Capture the cell that displays the provided text and extract its (X, Y) central coordinate. 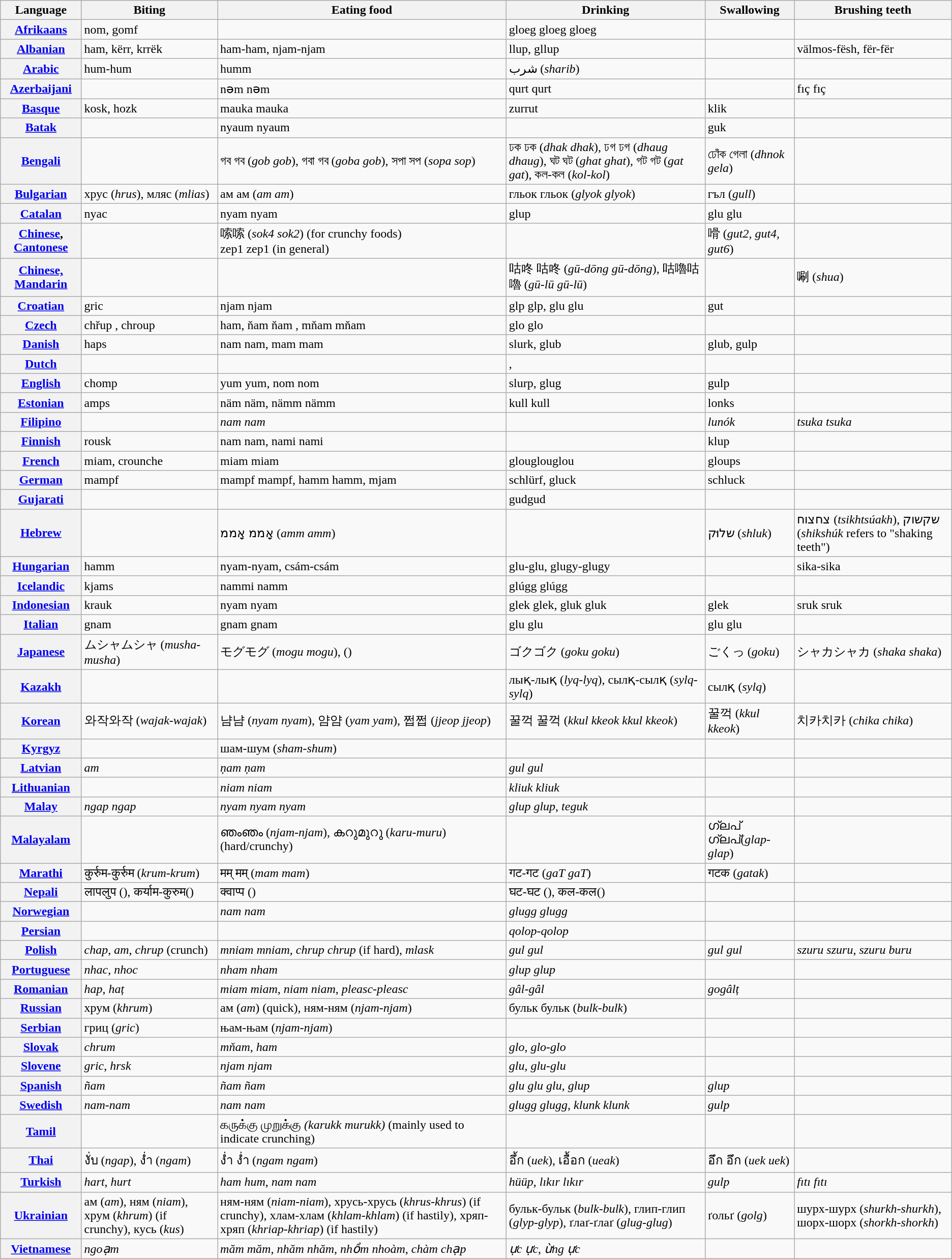
Malayalam (41, 839)
ам (am) (quick), ням-ням (njam-njam) (362, 1008)
välmos-fësh, fër-fër (873, 49)
kliuk kliuk (605, 787)
Serbian (41, 1028)
Czech (41, 325)
ง่ำ ง่ำ (ngam ngam) (362, 1160)
꿀꺽 (kkul kkeok) (750, 721)
Romanian (41, 989)
Arabic (41, 69)
nham nham (362, 970)
glek (750, 605)
गट-गट (gaT gaT) (605, 872)
klup (750, 441)
Finnish (41, 441)
gloups (750, 460)
ґольґ (golg) (750, 1215)
냠냠 (nyam nyam), 얌얌 (yam yam), 쩝쩝 (jjeop jjeop) (362, 721)
ực ực, ừng ực (605, 1249)
hap, haț (150, 989)
Basque (41, 108)
Nepali (41, 892)
fıç fıç (873, 89)
French (41, 460)
nyaum nyaum (362, 128)
krauk (150, 605)
glugg glugg (605, 912)
mampf mampf, hamm hamm, mjam (362, 480)
nyac (150, 213)
שלוּק (shluk) (750, 533)
Dutch (41, 364)
kosk, hozk (150, 108)
tsuka tsuka (873, 422)
ам (am), ням (niam), хрум (khrum) (if crunchy), кусь (kus) (150, 1215)
näm näm, nämm nämm (362, 402)
glouglouglou (605, 460)
gut (750, 306)
lonks (750, 402)
nhac, nhoc (150, 970)
klik (750, 108)
English (41, 383)
zurrut (605, 108)
лық-лық (lyq-lyq), сылқ-сылқ (sylq-sylq) (605, 687)
Danish (41, 344)
치카치카 (chika chika) (873, 721)
Estonian (41, 402)
Gujarati (41, 500)
nom, gomf (150, 30)
humm (362, 69)
glúgg glúgg (605, 585)
шурх-шурх (shurkh-shurkh), шорх-шорх (shorkh-shorkh) (873, 1215)
mniam mniam, chrup chrup (if hard), mlask (362, 950)
glo glo (605, 325)
ഗ്ലപ് ഗ്ലപ്(glap-glap) (750, 839)
Eating food (362, 10)
hum-hum (150, 69)
бульк бульк (bulk-bulk) (605, 1008)
ゴクゴク (goku goku) (605, 652)
ham-ham, njam-njam (362, 49)
hamm (150, 566)
gric, hrsk (150, 1066)
niam niam (362, 787)
গব গব (gob gob), গবা গব (goba gob), সপা সপ (sopa sop) (362, 161)
ам ам (am am) (362, 194)
Swedish (41, 1105)
mňam, ham (362, 1047)
ঢোঁক গেলা (dhnok gela) (750, 161)
ñam (150, 1086)
와작와작 (wajak-wajak) (150, 721)
slurp, glug (605, 383)
Norwegian (41, 912)
งั่บ (ngap), ง่ำ (ngam) (150, 1160)
schlürf, gluck (605, 480)
Albanian (41, 49)
nəm nəm (362, 89)
gudgud (605, 500)
嗗 (gut2, gut4, gut6) (750, 241)
Azerbaijani (41, 89)
glup glup, teguk (605, 806)
Ukrainian (41, 1215)
glu-glu, glugy-glugy (605, 566)
Afrikaans (41, 30)
Bulgarian (41, 194)
Filipino (41, 422)
Turkish (41, 1182)
fıtı fıtı (873, 1182)
gric (150, 306)
mauka mauka (362, 108)
hüüp, lıkır lıkır (605, 1182)
lunók (750, 422)
nam nam, mam mam (362, 344)
घट-घट (), कल-कल() (605, 892)
Slovak (41, 1047)
nam-nam (150, 1105)
glo, glo-glo (605, 1047)
бульк-бульк (bulk-bulk), глип-глип (glyp-glyp), ґлаґ-ґлаґ (glug-glug) (605, 1215)
rousk (150, 441)
szuru szuru, szuru buru (873, 950)
Drinking (605, 10)
கருக்கு முறுக்கு (karukk murukk) (mainly used to indicate crunching) (362, 1131)
อึ้ก (uek), เอื้อก (ueak) (605, 1160)
شرب (sharib) (605, 69)
Bengali (41, 161)
гъл (gull) (750, 194)
гриц (gric) (150, 1028)
hart, hurt (150, 1182)
Vietnamese (41, 1249)
लापलुप (), कर्याम-कुरुम() (150, 892)
Kazakh (41, 687)
ঢক ঢক (dhak dhak), ঢগ ঢগ (dhaug dhaug), ঘট ঘট (ghat ghat), গট গট (gat gat), কল-কল (kol-kol) (605, 161)
Marathi (41, 872)
glek glek, gluk gluk (605, 605)
gnam (150, 624)
sika-sika (873, 566)
chap, am, chrup (crunch) (150, 950)
schluck (750, 480)
ഞംഞം (njam-njam), കറുമുറു (karu-muru) (hard/crunchy) (362, 839)
gloeg gloeg gloeg (605, 30)
唰 (shua) (873, 277)
llup, gllup (605, 49)
Croatian (41, 306)
गटक (gatak) (750, 872)
miam miam (362, 460)
꿀꺽 꿀꺽 (kkul kkeok kkul kkeok) (605, 721)
glugg glugg, klunk klunk (605, 1105)
Chinese, Mandarin (41, 277)
ham hum, nam nam (362, 1182)
kull kull (605, 402)
ham, kërr, krrëk (150, 49)
嗦嗦 (sok4 sok2) (for crunchy foods)zep1 zep1 (in general) (362, 241)
glub, gulp (750, 344)
haps (150, 344)
Italian (41, 624)
glup glup (605, 970)
Thai (41, 1160)
mampf (150, 480)
ngap ngap (150, 806)
qurt qurt (605, 89)
хрум (khrum) (150, 1008)
ņam ņam (362, 768)
glu glu glu, glup (605, 1086)
Persian (41, 931)
Slovene (41, 1066)
măm măm, nhăm nhăm, nhồm nhoàm, chàm chạp (362, 1249)
Tamil (41, 1131)
Hebrew (41, 533)
Japanese (41, 652)
Batak (41, 128)
chomp (150, 383)
miam miam, niam niam, pleasc-pleasc (362, 989)
sruk sruk (873, 605)
glu, glu-glu (605, 1066)
ngoạm (150, 1249)
Lithuanian (41, 787)
nyam-nyam, csám-csám (362, 566)
Biting (150, 10)
ムシャムシャ (musha-musha) (150, 652)
Catalan (41, 213)
कुर्रुम-कुर्रुम (krum-krum) (150, 872)
ñam ñam (362, 1086)
nyam nyam nyam (362, 806)
シャカシャカ (shaka shaka) (873, 652)
Hungarian (41, 566)
qolop-qolop (605, 931)
њам-њам (njam-njam) (362, 1028)
сылқ (sylq) (750, 687)
咕咚 咕咚 (gū-dōng gū-dōng), 咕嚕咕嚕 (gū-lū gū-lū) (605, 277)
шам-шум (sham-shum) (362, 748)
гльок гльок (glyok glyok) (605, 194)
Language (41, 10)
Russian (41, 1008)
gogâlț (750, 989)
miam, crounche (150, 460)
хрус (hrus), мляс (mlias) (150, 194)
yum yum, nom nom (362, 383)
slurk, glub (605, 344)
chřup , chroup (150, 325)
मम् मम् (mam mam) (362, 872)
gnam gnam (362, 624)
Icelandic (41, 585)
Portuguese (41, 970)
อึก อึก (uek uek) (750, 1160)
क्वाप्प () (362, 892)
Malay (41, 806)
kjams (150, 585)
glp glp, glu glu (605, 306)
nammi namm (362, 585)
am (150, 768)
amps (150, 402)
German (41, 480)
Korean (41, 721)
Kyrgyz (41, 748)
Chinese, Cantonese (41, 241)
Indonesian (41, 605)
nam nam, nami nami (362, 441)
gâl-gâl (605, 989)
ham, ňam ňam , mňam mňam (362, 325)
Polish (41, 950)
אָממ אָממ (amm amm) (362, 533)
ごくっ (goku) (750, 652)
ням-ням (niam-niam), хрусь-хрусь (khrus-khrus) (if crunchy), хлам-хлам (khlam-khlam) (if hastily), хряп-хряп (khriap-khriap) (if hastily) (362, 1215)
モグモグ (mogu mogu), () (362, 652)
צחצוח (tsikhtsúakh), שקשוק (shikshúk refers to "shaking teeth") (873, 533)
Swallowing (750, 10)
Brushing teeth (873, 10)
Latvian (41, 768)
Spanish (41, 1086)
chrum (150, 1047)
, (605, 364)
guk (750, 128)
